Output the [X, Y] coordinate of the center of the cell containing the given text.  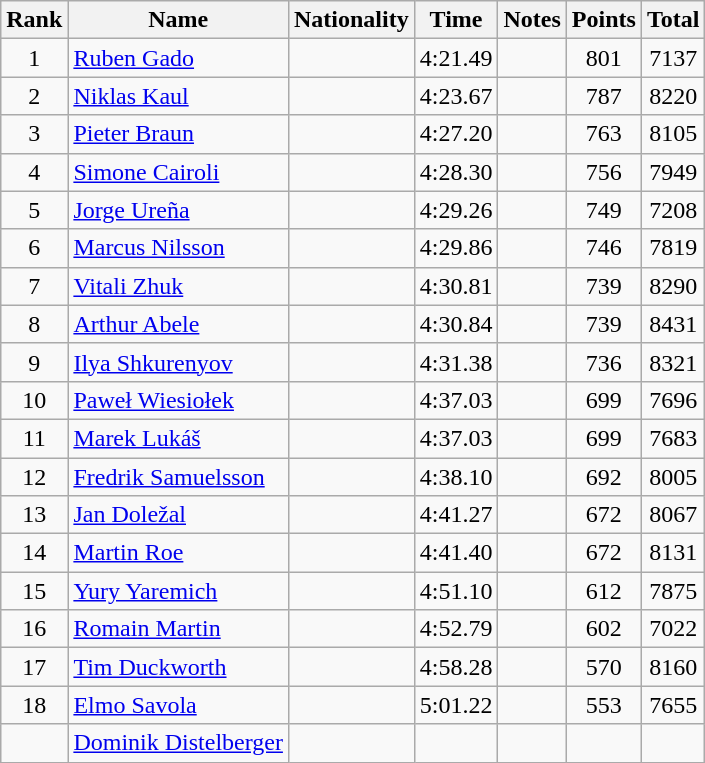
Name [178, 20]
4:28.30 [456, 172]
13 [34, 515]
4:29.86 [456, 248]
Jorge Ureña [178, 210]
Arthur Abele [178, 324]
Marek Lukáš [178, 438]
7137 [673, 58]
4:38.10 [456, 477]
7022 [673, 629]
7655 [673, 705]
4 [34, 172]
17 [34, 667]
7683 [673, 438]
746 [604, 248]
8321 [673, 362]
4:21.49 [456, 58]
602 [604, 629]
Dominik Distelberger [178, 743]
612 [604, 591]
4:52.79 [456, 629]
Elmo Savola [178, 705]
763 [604, 134]
570 [604, 667]
5:01.22 [456, 705]
6 [34, 248]
4:29.26 [456, 210]
Niklas Kaul [178, 96]
4:27.20 [456, 134]
8 [34, 324]
Jan Doležal [178, 515]
Notes [532, 20]
692 [604, 477]
Simone Cairoli [178, 172]
749 [604, 210]
4:51.10 [456, 591]
Ruben Gado [178, 58]
Paweł Wiesiołek [178, 400]
4:23.67 [456, 96]
801 [604, 58]
7875 [673, 591]
756 [604, 172]
11 [34, 438]
2 [34, 96]
553 [604, 705]
8431 [673, 324]
10 [34, 400]
7208 [673, 210]
8290 [673, 286]
1 [34, 58]
4:30.84 [456, 324]
Tim Duckworth [178, 667]
3 [34, 134]
8160 [673, 667]
8005 [673, 477]
Total [673, 20]
Romain Martin [178, 629]
14 [34, 553]
7949 [673, 172]
7 [34, 286]
12 [34, 477]
9 [34, 362]
18 [34, 705]
4:31.38 [456, 362]
4:30.81 [456, 286]
Martin Roe [178, 553]
787 [604, 96]
Nationality [351, 20]
8220 [673, 96]
Yury Yaremich [178, 591]
7819 [673, 248]
7696 [673, 400]
Marcus Nilsson [178, 248]
4:41.40 [456, 553]
Points [604, 20]
8105 [673, 134]
Rank [34, 20]
736 [604, 362]
5 [34, 210]
Fredrik Samuelsson [178, 477]
8067 [673, 515]
Vitali Zhuk [178, 286]
8131 [673, 553]
16 [34, 629]
Ilya Shkurenyov [178, 362]
15 [34, 591]
4:41.27 [456, 515]
Time [456, 20]
Pieter Braun [178, 134]
4:58.28 [456, 667]
